Find where the given text appears and provide that cell's center as (X, Y) coordinate. 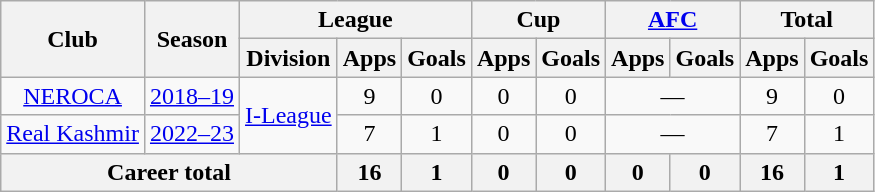
Total (807, 20)
Season (192, 39)
Division (289, 58)
2022–23 (192, 134)
2018–19 (192, 96)
I-League (289, 115)
NEROCA (73, 96)
Cup (538, 20)
League (356, 20)
Club (73, 39)
Career total (169, 172)
AFC (673, 20)
Real Kashmir (73, 134)
